Search for the cell housing the specified text and yield its [X, Y] center coordinate. 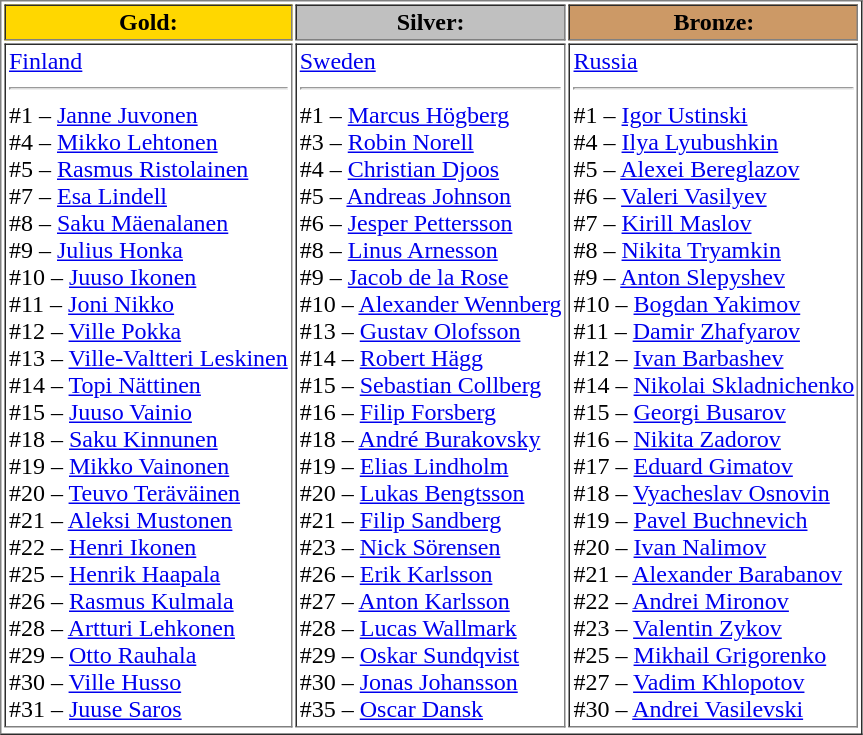
Silver: [430, 22]
Gold: [148, 22]
Bronze: [714, 22]
